Pinpoint the cell where the given text exists, returning its [X, Y] midpoint coordinate. 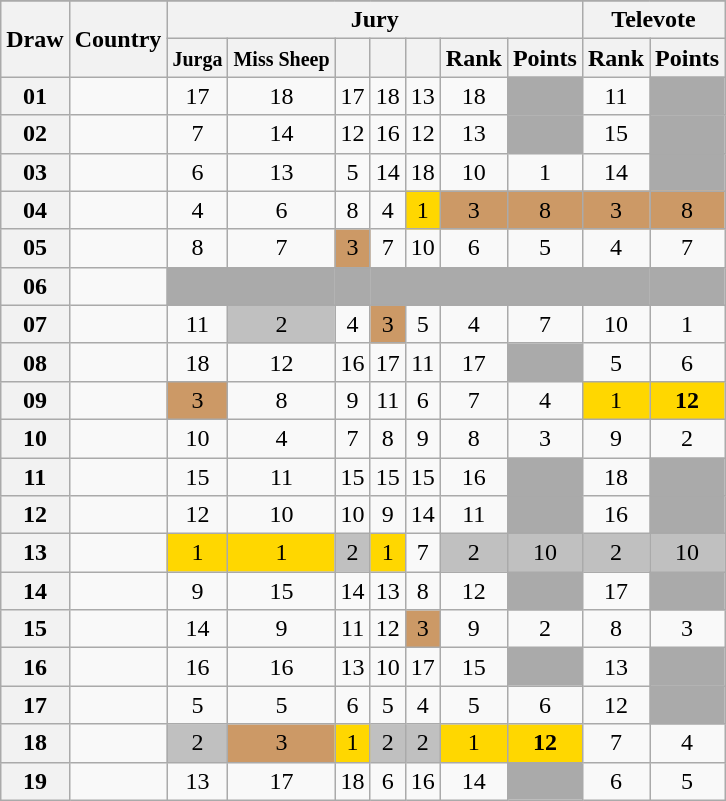
01 [35, 96]
03 [35, 172]
Jury [375, 20]
Draw [35, 39]
Televote [653, 20]
06 [35, 286]
08 [35, 362]
Miss Sheep [282, 58]
Country [118, 39]
04 [35, 210]
19 [35, 781]
Jurga [198, 58]
05 [35, 248]
07 [35, 324]
02 [35, 134]
09 [35, 400]
